Pinpoint the cell where the given text exists, returning its (x, y) midpoint coordinate. 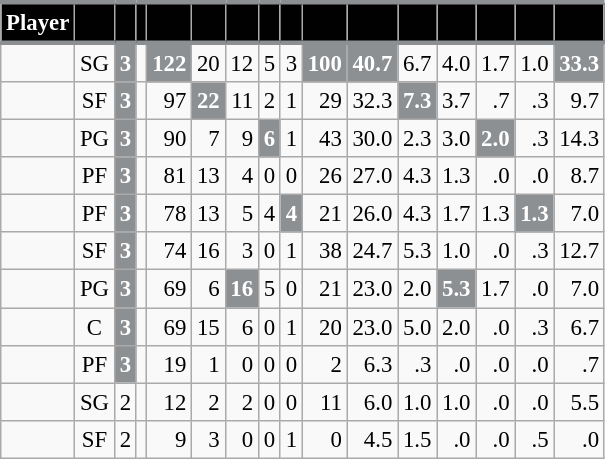
4.0 (456, 62)
6.0 (372, 402)
27.0 (372, 176)
122 (170, 62)
74 (170, 251)
33.3 (579, 62)
3.0 (456, 139)
19 (170, 364)
Player (38, 22)
5.0 (418, 327)
38 (324, 251)
22 (208, 101)
9.7 (579, 101)
97 (170, 101)
29 (324, 101)
5.5 (579, 402)
14.3 (579, 139)
6.3 (372, 364)
8.7 (579, 176)
7.3 (418, 101)
4.5 (372, 439)
26 (324, 176)
43 (324, 139)
2.3 (418, 139)
32.3 (372, 101)
81 (170, 176)
100 (324, 62)
78 (170, 214)
24.7 (372, 251)
C (95, 327)
.5 (534, 439)
90 (170, 139)
3.7 (456, 101)
40.7 (372, 62)
26.0 (372, 214)
15 (208, 327)
30.0 (372, 139)
7 (208, 139)
1.5 (418, 439)
12.7 (579, 251)
